Scan for the cell matching the given text and deliver its [x, y] coordinate at center. 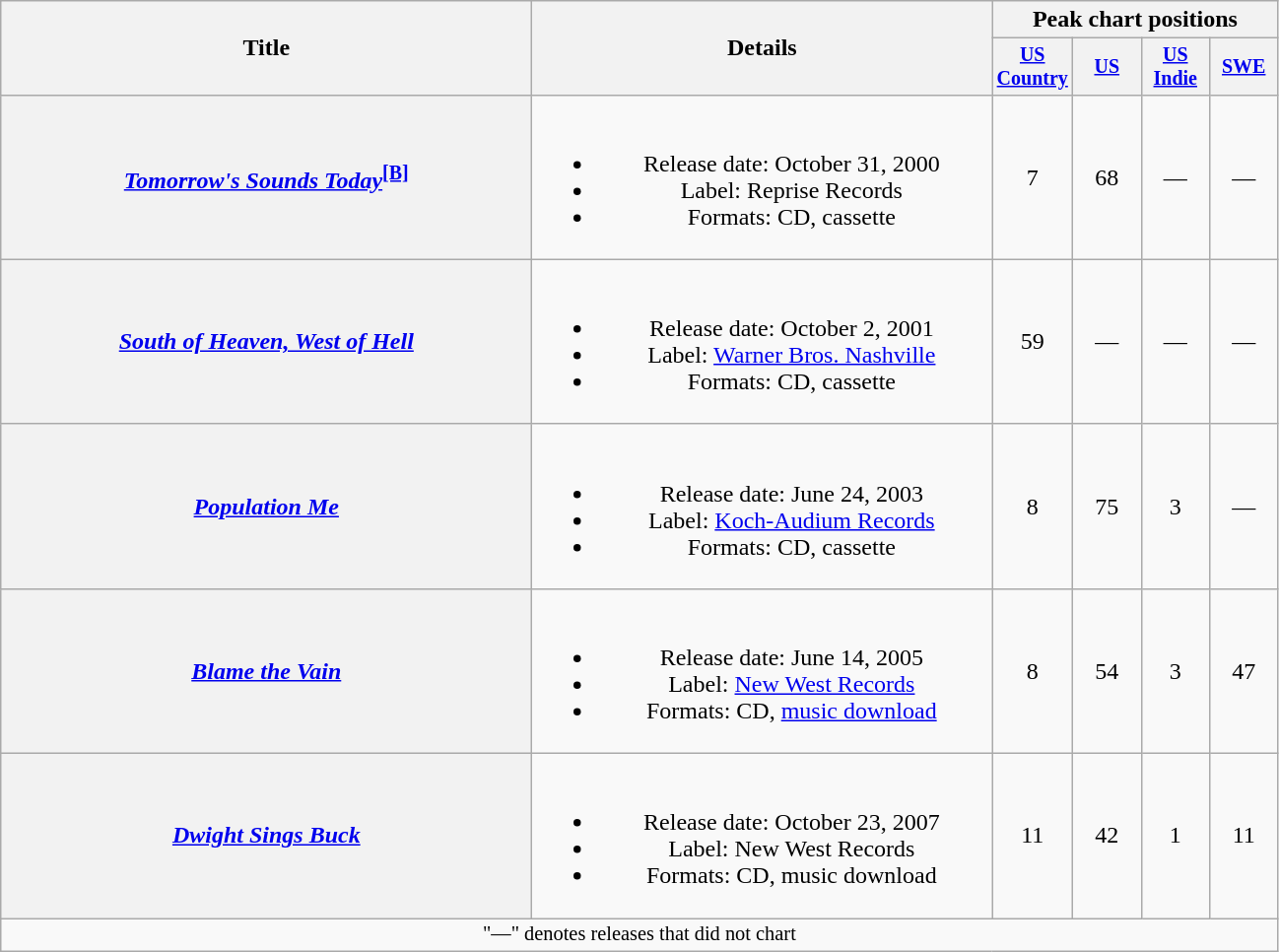
75 [1108, 507]
Population Me [266, 507]
Dwight Sings Buck [266, 836]
Release date: June 24, 2003Label: Koch-Audium RecordsFormats: CD, cassette [763, 507]
68 [1108, 177]
47 [1244, 670]
54 [1108, 670]
1 [1175, 836]
Blame the Vain [266, 670]
Tomorrow's Sounds Today[B] [266, 177]
Release date: October 23, 2007Label: New West RecordsFormats: CD, music download [763, 836]
US Country [1033, 67]
Release date: October 2, 2001Label: Warner Bros. NashvilleFormats: CD, cassette [763, 341]
Details [763, 48]
42 [1108, 836]
7 [1033, 177]
Title [266, 48]
Peak chart positions [1135, 20]
SWE [1244, 67]
59 [1033, 341]
US [1108, 67]
US Indie [1175, 67]
South of Heaven, West of Hell [266, 341]
Release date: October 31, 2000Label: Reprise RecordsFormats: CD, cassette [763, 177]
Release date: June 14, 2005Label: New West RecordsFormats: CD, music download [763, 670]
"—" denotes releases that did not chart [639, 935]
